Return (X, Y) of the center of cell containing provided text 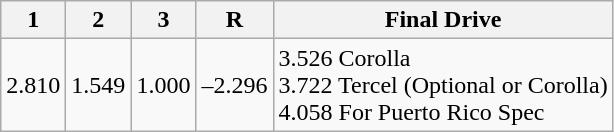
3 (164, 20)
–2.296 (234, 85)
2 (98, 20)
1.000 (164, 85)
2.810 (34, 85)
Final Drive (443, 20)
1.549 (98, 85)
R (234, 20)
1 (34, 20)
3.526 Corolla3.722 Tercel (Optional or Corolla)4.058 For Puerto Rico Spec (443, 85)
